Output the [x, y] coordinate of the center of the cell containing the given text.  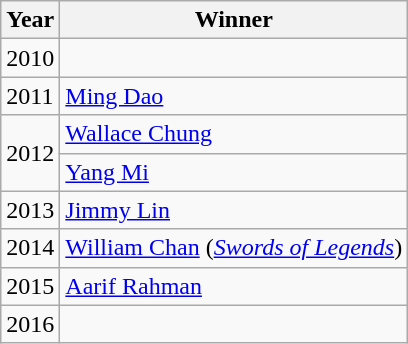
Yang Mi [234, 172]
2014 [30, 248]
Year [30, 20]
Ming Dao [234, 96]
2016 [30, 324]
2015 [30, 286]
Aarif Rahman [234, 286]
2013 [30, 210]
Wallace Chung [234, 134]
William Chan (Swords of Legends) [234, 248]
Jimmy Lin [234, 210]
2011 [30, 96]
Winner [234, 20]
2010 [30, 58]
2012 [30, 153]
